Return the [X, Y] coordinate for the center point of the cell that contains the specified text.  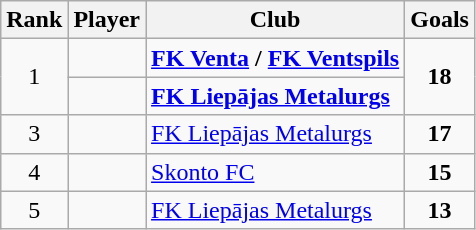
5 [34, 210]
18 [440, 77]
13 [440, 210]
Player [107, 20]
Club [276, 20]
Goals [440, 20]
Rank [34, 20]
Skonto FC [276, 172]
17 [440, 134]
15 [440, 172]
4 [34, 172]
FK Venta / FK Ventspils [276, 58]
3 [34, 134]
1 [34, 77]
